Return (X, Y) of the center of cell containing provided text 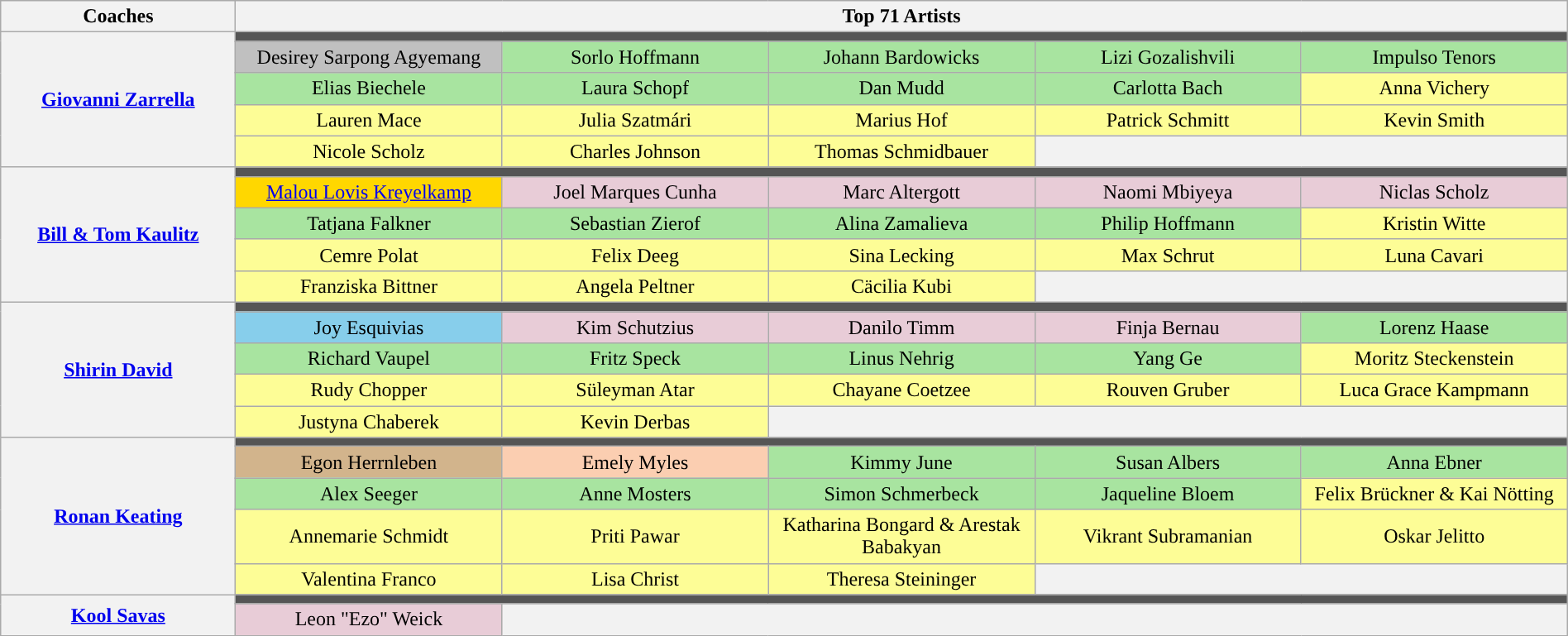
Jaqueline Bloem (1168, 494)
Sina Lecking (901, 255)
Alex Seeger (369, 494)
Thomas Schmidbauer (901, 151)
Kevin Derbas (635, 422)
Valentina Franco (369, 579)
Luca Grace Kampmann (1434, 390)
Naomi Mbiyeya (1168, 192)
Danilo Timm (901, 327)
Theresa Steininger (901, 579)
Nicole Scholz (369, 151)
Marc Altergott (901, 192)
Tatjana Falkner (369, 223)
Malou Lovis Kreyelkamp (369, 192)
Priti Pawar (635, 536)
Lizi Gozalishvili (1168, 57)
Anna Vichery (1434, 88)
Oskar Jelitto (1434, 536)
Moritz Steckenstein (1434, 359)
Linus Nehrig (901, 359)
Emely Myles (635, 462)
Kristin Witte (1434, 223)
Yang Ge (1168, 359)
Kim Schutzius (635, 327)
Laura Schopf (635, 88)
Kool Savas (118, 615)
Justyna Chaberek (369, 422)
Dan Mudd (901, 88)
Sebastian Zierof (635, 223)
Leon "Ezo" Weick (369, 619)
Chayane Coetzee (901, 390)
Cäcilia Kubi (901, 286)
Coaches (118, 17)
Shirin David (118, 369)
Annemarie Schmidt (369, 536)
Rudy Chopper (369, 390)
Fritz Speck (635, 359)
Felix Deeg (635, 255)
Egon Herrnleben (369, 462)
Max Schrut (1168, 255)
Elias Biechele (369, 88)
Cemre Polat (369, 255)
Niclas Scholz (1434, 192)
Lisa Christ (635, 579)
Charles Johnson (635, 151)
Finja Bernau (1168, 327)
Rouven Gruber (1168, 390)
Kevin Smith (1434, 120)
Luna Cavari (1434, 255)
Marius Hof (901, 120)
Giovanni Zarrella (118, 99)
Anne Mosters (635, 494)
Vikrant Subramanian (1168, 536)
Patrick Schmitt (1168, 120)
Süleyman Atar (635, 390)
Franziska Bittner (369, 286)
Angela Peltner (635, 286)
Joel Marques Cunha (635, 192)
Philip Hoffmann (1168, 223)
Bill & Tom Kaulitz (118, 235)
Alina Zamalieva (901, 223)
Felix Brückner & Kai Nötting (1434, 494)
Julia Szatmári (635, 120)
Sorlo Hoffmann (635, 57)
Carlotta Bach (1168, 88)
Katharina Bongard & Arestak Babakyan (901, 536)
Lauren Mace (369, 120)
Susan Albers (1168, 462)
Joy Esquivias (369, 327)
Lorenz Haase (1434, 327)
Ronan Keating (118, 516)
Impulso Tenors (1434, 57)
Desirey Sarpong Agyemang (369, 57)
Richard Vaupel (369, 359)
Simon Schmerbeck (901, 494)
Top 71 Artists (901, 17)
Anna Ebner (1434, 462)
Kimmy June (901, 462)
Johann Bardowicks (901, 57)
